Detect which cell encompasses the target text, then output its (x, y) center coordinate. 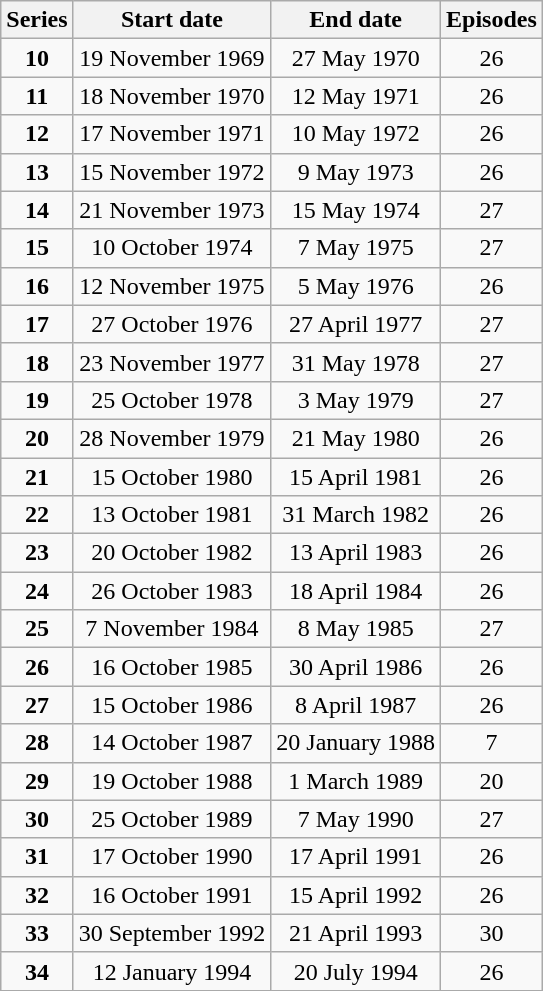
14 October 1987 (172, 743)
18 April 1984 (356, 591)
25 (37, 629)
21 April 1993 (356, 933)
28 November 1979 (172, 438)
20 January 1988 (356, 743)
31 March 1982 (356, 515)
Start date (172, 20)
12 (37, 134)
21 May 1980 (356, 438)
24 (37, 591)
21 November 1973 (172, 210)
29 (37, 781)
19 (37, 400)
10 October 1974 (172, 248)
13 April 1983 (356, 553)
26 October 1983 (172, 591)
17 (37, 324)
16 October 1985 (172, 667)
15 May 1974 (356, 210)
27 April 1977 (356, 324)
22 (37, 515)
16 October 1991 (172, 895)
15 November 1972 (172, 172)
23 (37, 553)
19 October 1988 (172, 781)
27 October 1976 (172, 324)
34 (37, 971)
11 (37, 96)
13 October 1981 (172, 515)
33 (37, 933)
7 May 1975 (356, 248)
30 April 1986 (356, 667)
17 October 1990 (172, 857)
19 November 1969 (172, 58)
8 May 1985 (356, 629)
13 (37, 172)
16 (37, 286)
25 October 1989 (172, 819)
15 October 1986 (172, 705)
15 April 1981 (356, 477)
18 (37, 362)
23 November 1977 (172, 362)
30 September 1992 (172, 933)
21 (37, 477)
7 November 1984 (172, 629)
15 October 1980 (172, 477)
25 October 1978 (172, 400)
14 (37, 210)
31 (37, 857)
End date (356, 20)
27 May 1970 (356, 58)
5 May 1976 (356, 286)
12 May 1971 (356, 96)
20 July 1994 (356, 971)
1 March 1989 (356, 781)
15 (37, 248)
18 November 1970 (172, 96)
17 April 1991 (356, 857)
10 (37, 58)
Episodes (492, 20)
12 January 1994 (172, 971)
3 May 1979 (356, 400)
Series (37, 20)
12 November 1975 (172, 286)
28 (37, 743)
7 May 1990 (356, 819)
32 (37, 895)
20 October 1982 (172, 553)
10 May 1972 (356, 134)
8 April 1987 (356, 705)
31 May 1978 (356, 362)
17 November 1971 (172, 134)
9 May 1973 (356, 172)
15 April 1992 (356, 895)
7 (492, 743)
